Search for the cell housing the specified text and yield its [X, Y] center coordinate. 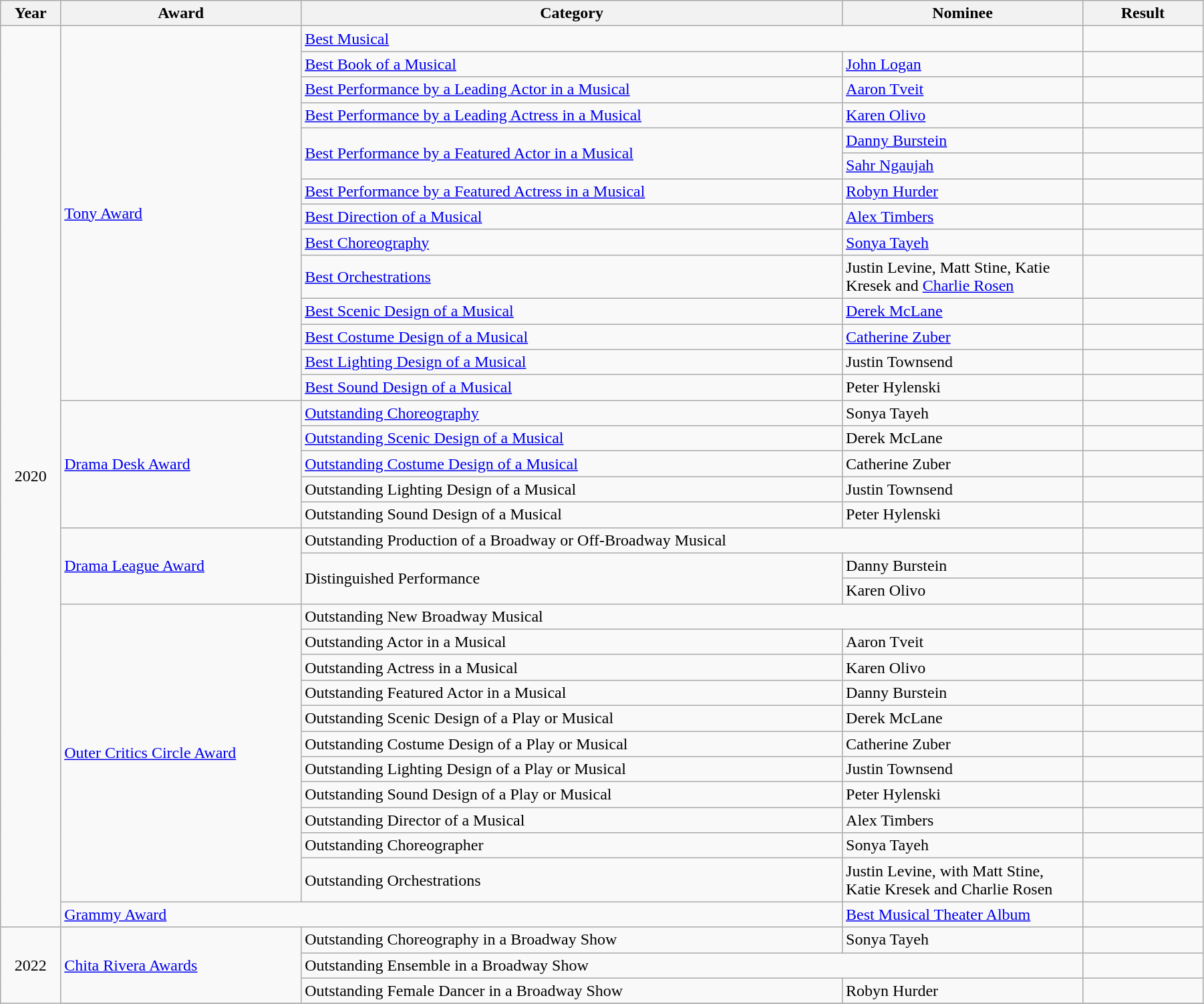
Outstanding Costume Design of a Play or Musical [572, 744]
Best Performance by a Featured Actress in a Musical [572, 191]
Best Performance by a Leading Actor in a Musical [572, 90]
Distinguished Performance [572, 578]
Result [1143, 13]
Outstanding Production of a Broadway or Off-Broadway Musical [692, 540]
Outstanding Costume Design of a Musical [572, 464]
2022 [31, 965]
Outstanding Actress in a Musical [572, 667]
Best Choreography [572, 242]
Best Costume Design of a Musical [572, 336]
Award [181, 13]
Sahr Ngaujah [963, 166]
Nominee [963, 13]
Best Sound Design of a Musical [572, 388]
Outstanding Choreographer [572, 846]
Best Scenic Design of a Musical [572, 311]
Category [572, 13]
Best Musical Theater Album [963, 914]
Outstanding Lighting Design of a Musical [572, 489]
Best Book of a Musical [572, 64]
John Logan [963, 64]
Justin Levine, Matt Stine, Katie Kresek and Charlie Rosen [963, 277]
Outstanding Orchestrations [572, 880]
Year [31, 13]
Tony Award [181, 213]
Outstanding Ensemble in a Broadway Show [692, 965]
Drama League Award [181, 566]
Outstanding Actor in a Musical [572, 642]
Outstanding Lighting Design of a Play or Musical [572, 769]
Outer Critics Circle Award [181, 753]
2020 [31, 477]
Outstanding Choreography in a Broadway Show [572, 940]
Outstanding Sound Design of a Musical [572, 515]
Chita Rivera Awards [181, 965]
Outstanding Scenic Design of a Musical [572, 438]
Best Lighting Design of a Musical [572, 362]
Outstanding Scenic Design of a Play or Musical [572, 718]
Best Performance by a Leading Actress in a Musical [572, 115]
Best Musical [692, 39]
Outstanding Featured Actor in a Musical [572, 693]
Best Performance by a Featured Actor in a Musical [572, 153]
Outstanding Choreography [572, 413]
Outstanding New Broadway Musical [692, 616]
Outstanding Female Dancer in a Broadway Show [572, 991]
Outstanding Sound Design of a Play or Musical [572, 795]
Justin Levine, with Matt Stine, Katie Kresek and Charlie Rosen [963, 880]
Best Orchestrations [572, 277]
Best Direction of a Musical [572, 217]
Grammy Award [452, 914]
Outstanding Director of a Musical [572, 820]
Drama Desk Award [181, 464]
